Determine the [X, Y] coordinate at the center of the cell enclosing the given text.  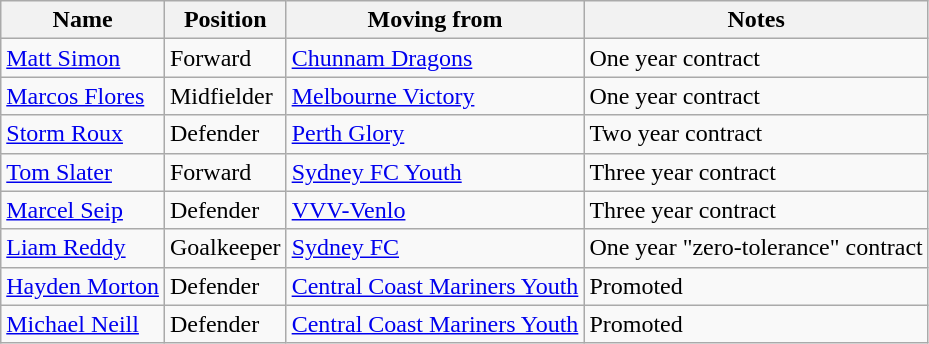
Goalkeeper [225, 248]
Sydney FC Youth [435, 172]
Storm Roux [83, 134]
Michael Neill [83, 324]
Two year contract [756, 134]
Tom Slater [83, 172]
Marcos Flores [83, 96]
Moving from [435, 20]
Marcel Seip [83, 210]
Liam Reddy [83, 248]
Perth Glory [435, 134]
Sydney FC [435, 248]
Hayden Morton [83, 286]
VVV-Venlo [435, 210]
Name [83, 20]
Midfielder [225, 96]
One year "zero-tolerance" contract [756, 248]
Notes [756, 20]
Matt Simon [83, 58]
Chunnam Dragons [435, 58]
Position [225, 20]
Melbourne Victory [435, 96]
